From the cell containing the given text, extract its center point as (X, Y) coordinate. 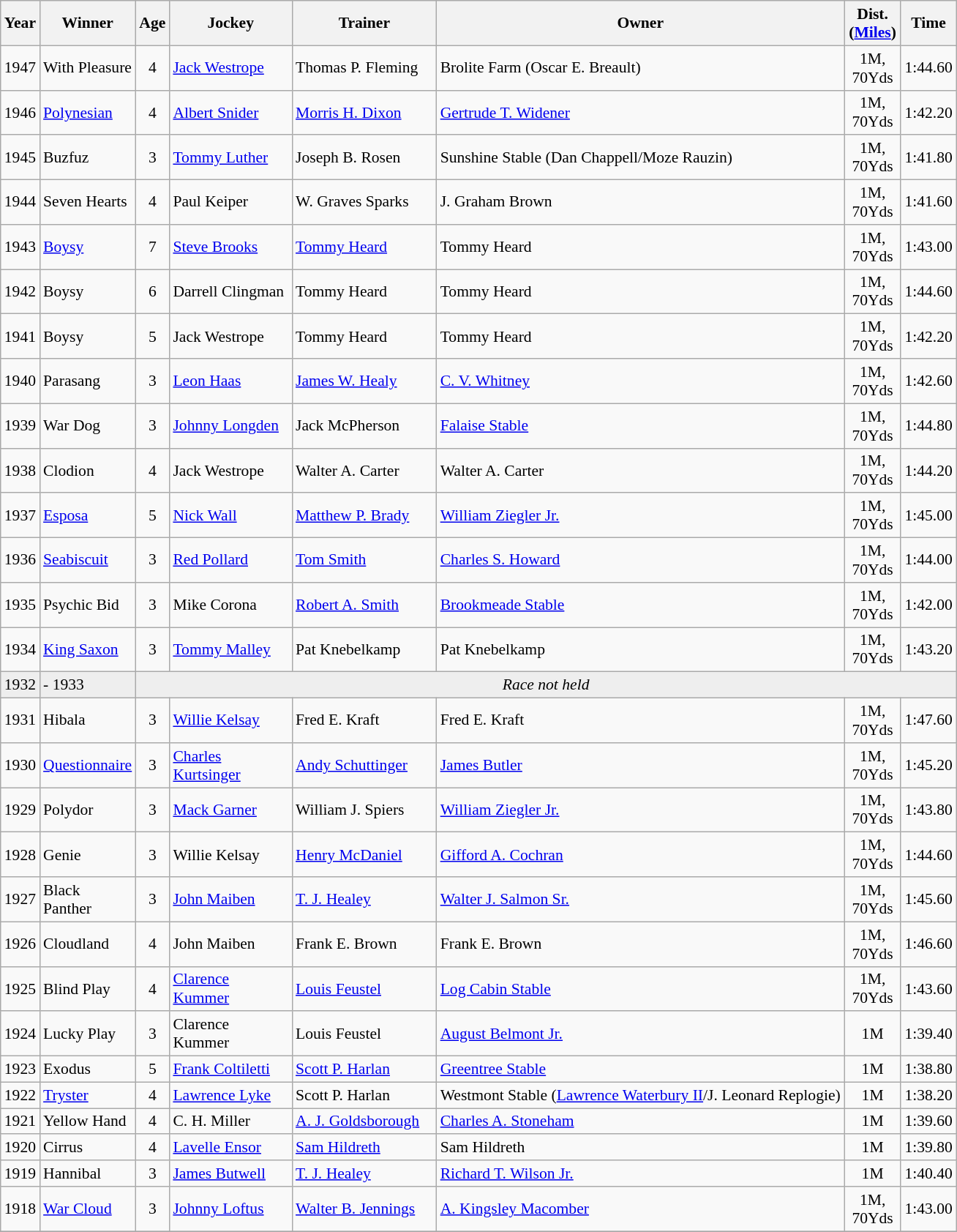
1:45.00 (928, 515)
1927 (20, 899)
Hannibal (88, 1173)
1:44.80 (928, 426)
Robert A. Smith (364, 605)
Morris H. Dixon (364, 113)
6 (152, 291)
Tommy Luther (230, 158)
Psychic Bid (88, 605)
Esposa (88, 515)
1:40.40 (928, 1173)
Leon Haas (230, 381)
1:38.20 (928, 1095)
Polydor (88, 810)
James Butler (641, 766)
Tommy Malley (230, 650)
Jack McPherson (364, 426)
1944 (20, 202)
1942 (20, 291)
Lawrence Lyke (230, 1095)
Greentree Stable (641, 1069)
1928 (20, 855)
C. V. Whitney (641, 381)
Year (20, 23)
Charles A. Stoneham (641, 1121)
1926 (20, 944)
1:47.60 (928, 720)
1925 (20, 988)
Henry McDaniel (364, 855)
Darrell Clingman (230, 291)
Johnny Loftus (230, 1209)
Genie (88, 855)
1:44.00 (928, 561)
1940 (20, 381)
1:43.80 (928, 810)
Tom Smith (364, 561)
Albert Snider (230, 113)
1:46.60 (928, 944)
1:41.80 (928, 158)
Red Pollard (230, 561)
Yellow Hand (88, 1121)
William J. Spiers (364, 810)
Winner (88, 23)
Nick Wall (230, 515)
1929 (20, 810)
Hibala (88, 720)
A. J. Goldsborough (364, 1121)
W. Graves Sparks (364, 202)
1:39.80 (928, 1148)
Mack Garner (230, 810)
With Pleasure (88, 67)
Exodus (88, 1069)
1921 (20, 1121)
J. Graham Brown (641, 202)
1922 (20, 1095)
Questionnaire (88, 766)
1924 (20, 1034)
1:44.20 (928, 470)
Gifford A. Cochran (641, 855)
1:45.20 (928, 766)
1930 (20, 766)
1923 (20, 1069)
Frank Coltiletti (230, 1069)
Lavelle Ensor (230, 1148)
James W. Healy (364, 381)
King Saxon (88, 650)
1:41.60 (928, 202)
Seabiscuit (88, 561)
Richard T. Wilson Jr. (641, 1173)
Trainer (364, 23)
1938 (20, 470)
1941 (20, 337)
1:39.40 (928, 1034)
Brolite Farm (Oscar E. Breault) (641, 67)
August Belmont Jr. (641, 1034)
Clodion (88, 470)
Dist. (Miles) (873, 23)
1936 (20, 561)
Age (152, 23)
Matthew P. Brady (364, 515)
Tryster (88, 1095)
1945 (20, 158)
1920 (20, 1148)
1:42.60 (928, 381)
Owner (641, 23)
Log Cabin Stable (641, 988)
Parasang (88, 381)
1947 (20, 67)
Buzfuz (88, 158)
Blind Play (88, 988)
War Cloud (88, 1209)
War Dog (88, 426)
Lucky Play (88, 1034)
Johnny Longden (230, 426)
Charles Kurtsinger (230, 766)
Seven Hearts (88, 202)
A. Kingsley Macomber (641, 1209)
Jockey (230, 23)
1946 (20, 113)
1937 (20, 515)
C. H. Miller (230, 1121)
1:43.20 (928, 650)
1939 (20, 426)
Falaise Stable (641, 426)
Polynesian (88, 113)
1935 (20, 605)
Gertrude T. Widener (641, 113)
Mike Corona (230, 605)
1918 (20, 1209)
Joseph B. Rosen (364, 158)
Walter B. Jennings (364, 1209)
Thomas P. Fleming (364, 67)
Cirrus (88, 1148)
Sunshine Stable (Dan Chappell/Moze Rauzin) (641, 158)
Steve Brooks (230, 247)
Charles S. Howard (641, 561)
1919 (20, 1173)
Cloudland (88, 944)
1:42.00 (928, 605)
James Butwell (230, 1173)
Time (928, 23)
Race not held (546, 685)
Brookmeade Stable (641, 605)
Walter J. Salmon Sr. (641, 899)
Westmont Stable (Lawrence Waterbury II/J. Leonard Replogie) (641, 1095)
1931 (20, 720)
- 1933 (88, 685)
7 (152, 247)
1943 (20, 247)
Paul Keiper (230, 202)
1:45.60 (928, 899)
1:39.60 (928, 1121)
1:38.80 (928, 1069)
1:43.60 (928, 988)
Andy Schuttinger (364, 766)
Black Panther (88, 899)
1934 (20, 650)
1932 (20, 685)
